Capture the cell that displays the provided text and extract its (x, y) central coordinate. 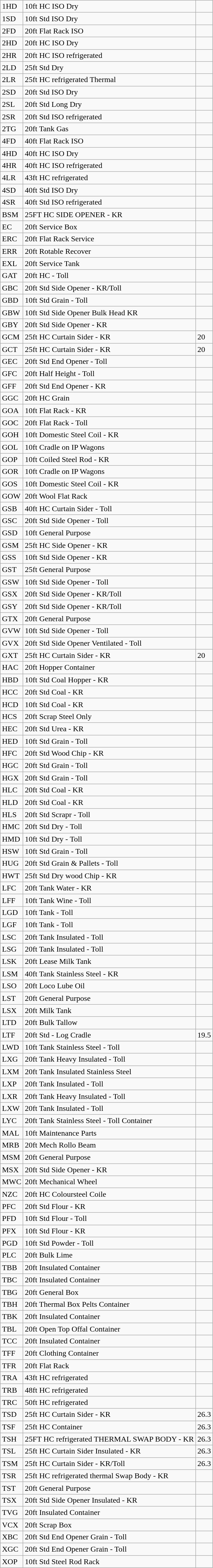
LFC (12, 888)
PLC (12, 1255)
10ft Std Side Opener - KR (109, 558)
20ft Scrap Steel Only (109, 716)
40ft HC ISO Dry (109, 153)
20ft Half Height - Toll (109, 374)
GBD (12, 300)
TRA (12, 1378)
TFF (12, 1353)
20ft Service Box (109, 227)
2FD (12, 31)
MWC (12, 1182)
20ft Service Tank (109, 263)
20ft Milk Tank (109, 1010)
TBC (12, 1280)
10ft Std Powder - Toll (109, 1243)
LFF (12, 900)
TVG (12, 1512)
25ft HC refrigerated Thermal (109, 80)
20ft Bulk Tallow (109, 1023)
TSD (12, 1415)
PFC (12, 1206)
LXP (12, 1084)
20ft HC ISO Dry (109, 43)
GOS (12, 484)
20ft Std Grain & Pallets - Toll (109, 863)
LSX (12, 1010)
2HR (12, 55)
25ft Std Dry (109, 68)
HWT (12, 876)
20ft Loco Lube Oil (109, 986)
HCC (12, 692)
TCC (12, 1341)
XBC (12, 1537)
GFF (12, 386)
20ft Open Top Offal Container (109, 1329)
GEC (12, 362)
LSG (12, 949)
LXW (12, 1108)
HEC (12, 729)
MSX (12, 1170)
20ft Scrap Box (109, 1525)
GAT (12, 276)
TSL (12, 1451)
LTD (12, 1023)
TBK (12, 1316)
10ft Tank Stainless Steel - Toll (109, 1047)
HED (12, 741)
20ft General Box (109, 1292)
2SL (12, 104)
1HD (12, 6)
20ft Tank Insulated Stainless Steel (109, 1072)
10ft Tank Wine - Toll (109, 900)
ERC (12, 239)
10ft HC ISO Dry (109, 6)
TST (12, 1488)
GOR (12, 472)
LSO (12, 986)
MSM (12, 1158)
25FT HC refrigerated THERMAL SWAP BODY - KR (109, 1439)
40ft HC Curtain Sider - Toll (109, 508)
GSS (12, 558)
GBC (12, 288)
XOP (12, 1562)
20ft Hopper Container (109, 668)
PGD (12, 1243)
4HD (12, 153)
EXL (12, 263)
GSW (12, 582)
20ft Std Long Dry (109, 104)
10ft Coiled Steel Rod - KR (109, 459)
25ft HC Curtain Sider Insulated - KR (109, 1451)
20ft Tank Water - KR (109, 888)
HMD (12, 839)
10ft Std Flour - KR (109, 1231)
LTF (12, 1035)
LGF (12, 925)
20ft Tank Stainless Steel - Toll Container (109, 1121)
GST (12, 570)
LXR (12, 1096)
LXG (12, 1059)
HLS (12, 815)
20ft Wool Flat Rack (109, 496)
TRC (12, 1402)
HBD (12, 680)
48ft HC refrigerated (109, 1390)
GOA (12, 410)
LGD (12, 912)
PFD (12, 1219)
GFC (12, 374)
10ft Std Steel Rod Rack (109, 1562)
GSM (12, 545)
20ft Std End Opener - KR (109, 386)
LSM (12, 974)
NZC (12, 1194)
20ft HC ISO refrigerated (109, 55)
10ft Std Side Opener Bulk Head KR (109, 312)
HGX (12, 778)
20ft Std Side Opener Insulated - KR (109, 1500)
20ft Flat Rack Service (109, 239)
HSW (12, 851)
PFX (12, 1231)
TSF (12, 1427)
HLC (12, 790)
TRB (12, 1390)
40ft Flat Rack ISO (109, 141)
GOW (12, 496)
25ft Std Dry wood Chip - KR (109, 876)
XGC (12, 1549)
HCS (12, 716)
2SD (12, 92)
20ft Tank Gas (109, 129)
20ft HC - Toll (109, 276)
ERR (12, 251)
2SR (12, 116)
40ft Tank Stainless Steel - KR (109, 974)
BSM (12, 215)
TBB (12, 1268)
25FT HC SIDE OPENER - KR (109, 215)
GTX (12, 619)
HGC (12, 766)
20ft Bulk Lime (109, 1255)
4FD (12, 141)
25ft HC Side Opener - KR (109, 545)
TSR (12, 1476)
4SD (12, 190)
VCX (12, 1525)
GSC (12, 521)
10ft Std Dry - Toll (109, 839)
10ft Flat Rack - KR (109, 410)
10ft General Purpose (109, 533)
20ft Std Side Opener Ventilated - Toll (109, 643)
10ft Std Coal - KR (109, 704)
20ft Std Scrapr - Toll (109, 815)
20ft Rotable Recover (109, 251)
20ft Std ISO refrigerated (109, 116)
20ft Thermal Box Pelts Container (109, 1304)
20ft Std Urea - KR (109, 729)
LSC (12, 937)
1SD (12, 19)
40ft Std ISO Dry (109, 190)
LXM (12, 1072)
MAL (12, 1133)
HAC (12, 668)
HCD (12, 704)
10ft Std Flour - Toll (109, 1219)
GGC (12, 398)
HMC (12, 827)
40ft Std ISO refrigerated (109, 202)
20ft Flat Rack - Toll (109, 423)
25ft HC Curtain Sider - KR/Toll (109, 1463)
4SR (12, 202)
20ft Std Flour - KR (109, 1206)
20ft Lease Milk Tank (109, 962)
GCM (12, 337)
TBH (12, 1304)
40ft HC ISO refrigerated (109, 166)
TSX (12, 1500)
25ft HC Container (109, 1427)
20ft Clothing Container (109, 1353)
TFR (12, 1366)
20ft Flat Rack (109, 1366)
20ft HC Coloursteel Coile (109, 1194)
LWD (12, 1047)
HLD (12, 802)
20ft Mechanical Wheel (109, 1182)
10ft Maintenance Parts (109, 1133)
20ft Std Side Opener - Toll (109, 521)
GOH (12, 435)
TSH (12, 1439)
GSD (12, 533)
25ft HC refrigerated thermal Swap Body - KR (109, 1476)
TBG (12, 1292)
GVW (12, 631)
2LD (12, 68)
20ft Std Dry - Toll (109, 827)
GXT (12, 655)
GOP (12, 459)
GOL (12, 447)
LST (12, 998)
GSY (12, 606)
GBW (12, 312)
TSM (12, 1463)
MRB (12, 1145)
GCT (12, 349)
2HD (12, 43)
GOC (12, 423)
20ft Mech Rollo Beam (109, 1145)
19.5 (204, 1035)
GSX (12, 594)
2LR (12, 80)
TBL (12, 1329)
4HR (12, 166)
GVX (12, 643)
HUG (12, 863)
10ft Std ISO Dry (109, 19)
20ft Std End Opener - Toll (109, 362)
20ft Std ISO Dry (109, 92)
2TG (12, 129)
20ft Flat Rack ISO (109, 31)
10ft Std Coal Hopper - KR (109, 680)
25ft General Purpose (109, 570)
4LR (12, 178)
LYC (12, 1121)
20ft Std - Log Cradle (109, 1035)
50ft HC refrigerated (109, 1402)
GBY (12, 325)
HFC (12, 753)
20ft HC Grain (109, 398)
EC (12, 227)
20ft Std Wood Chip - KR (109, 753)
GSB (12, 508)
LSK (12, 962)
